Return [x, y] of the center of cell containing provided text 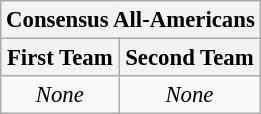
First Team [60, 58]
Second Team [190, 58]
Consensus All-Americans [130, 20]
